Detect which cell encompasses the target text, then output its [X, Y] center coordinate. 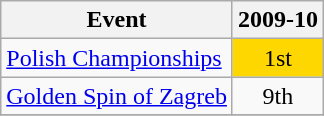
1st [278, 58]
Polish Championships [117, 58]
2009-10 [278, 20]
Golden Spin of Zagreb [117, 96]
9th [278, 96]
Event [117, 20]
